From the cell containing the given text, extract its center point as [x, y] coordinate. 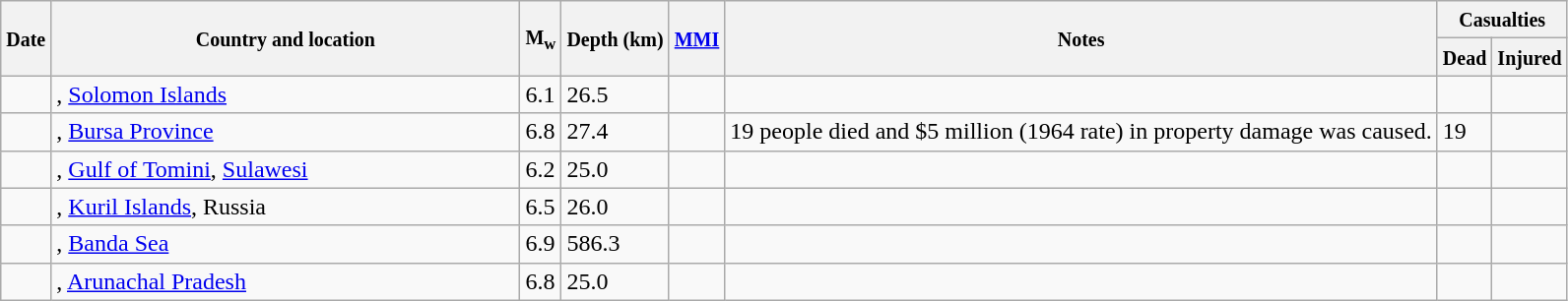
, Solomon Islands [286, 94]
6.5 [541, 207]
MMI [697, 38]
Notes [1081, 38]
, Gulf of Tomini, Sulawesi [286, 169]
Mw [541, 38]
19 people died and $5 million (1964 rate) in property damage was caused. [1081, 132]
26.0 [615, 207]
27.4 [615, 132]
Injured [1530, 57]
6.2 [541, 169]
26.5 [615, 94]
, Arunachal Pradesh [286, 281]
19 [1465, 132]
, Kuril Islands, Russia [286, 207]
Date [26, 38]
6.9 [541, 244]
Depth (km) [615, 38]
, Bursa Province [286, 132]
Dead [1465, 57]
Casualties [1502, 20]
6.1 [541, 94]
, Banda Sea [286, 244]
586.3 [615, 244]
Country and location [286, 38]
